From the cell containing the given text, extract its center point as [X, Y] coordinate. 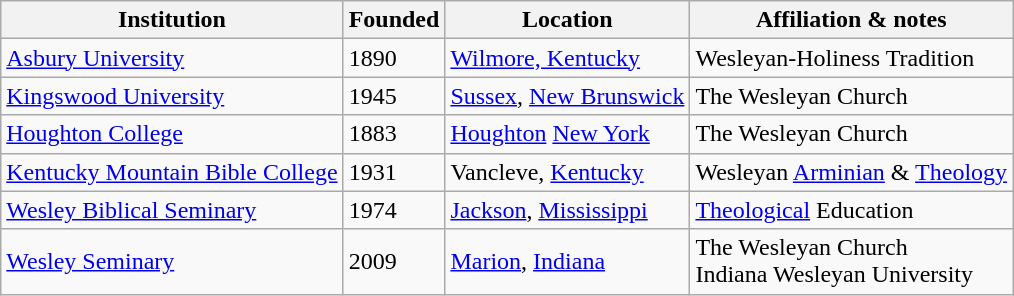
Jackson, Mississippi [568, 210]
Location [568, 20]
Founded [394, 20]
Affiliation & notes [852, 20]
Institution [172, 20]
2009 [394, 262]
Kentucky Mountain Bible College [172, 172]
1883 [394, 134]
The Wesleyan ChurchIndiana Wesleyan University [852, 262]
1890 [394, 58]
Asbury University [172, 58]
Theological Education [852, 210]
1945 [394, 96]
Wesleyan-Holiness Tradition [852, 58]
Wesley Seminary [172, 262]
Vancleve, Kentucky [568, 172]
Houghton New York [568, 134]
Wilmore, Kentucky [568, 58]
Wesleyan Arminian & Theology [852, 172]
Kingswood University [172, 96]
Houghton College [172, 134]
Wesley Biblical Seminary [172, 210]
1974 [394, 210]
Sussex, New Brunswick [568, 96]
1931 [394, 172]
Marion, Indiana [568, 262]
